Return the [X, Y] coordinate for the center point of the cell that contains the specified text.  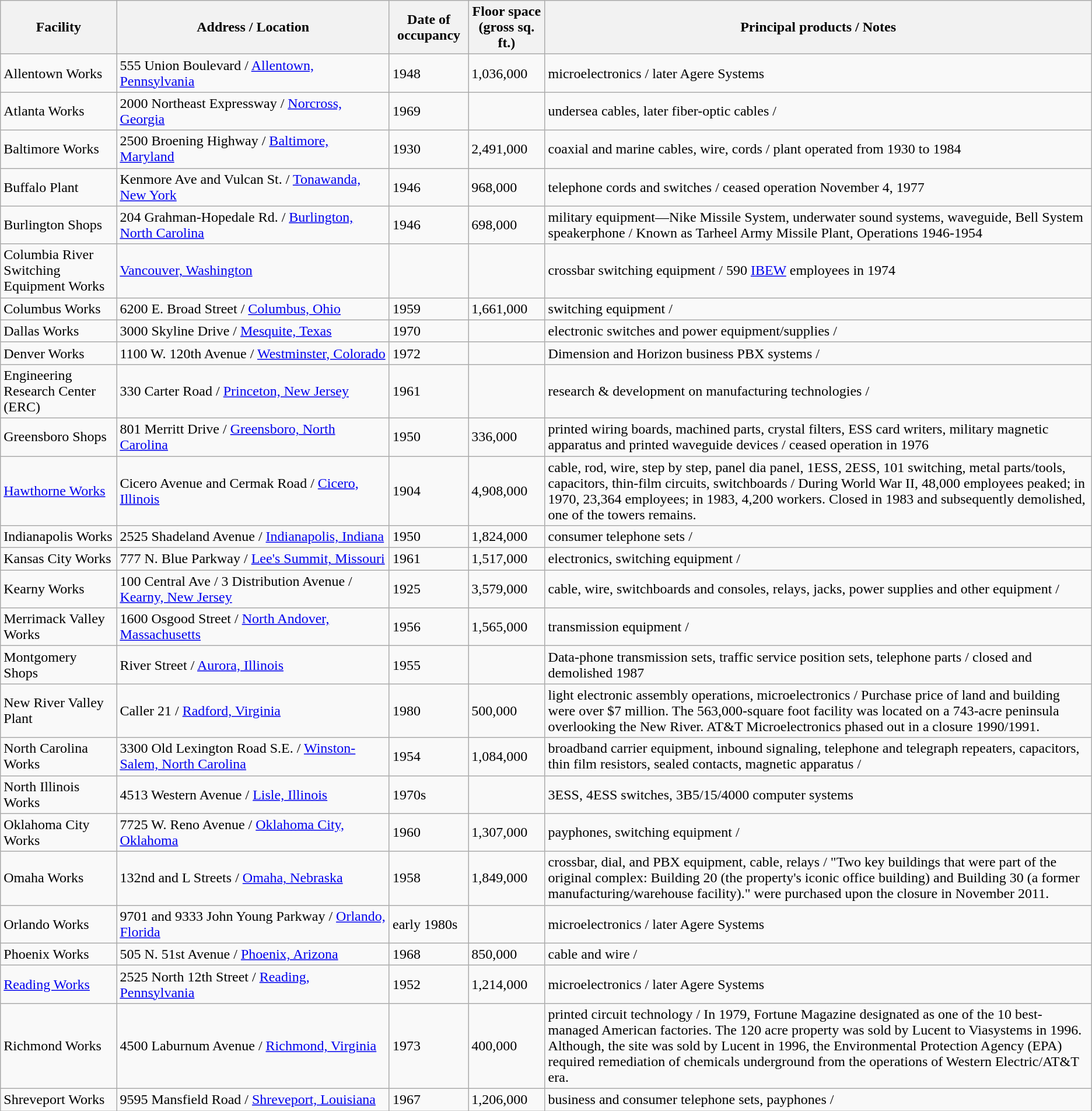
Omaha Works [58, 878]
consumer telephone sets / [818, 537]
Shreveport Works [58, 1099]
Address / Location [253, 27]
500,000 [506, 711]
crossbar switching equipment / 590 IBEW employees in 1974 [818, 271]
3ESS, 4ESS switches, 3B5/15/4000 computer systems [818, 795]
Columbus Works [58, 309]
Greensboro Shops [58, 436]
1958 [428, 878]
Data-phone transmission sets, traffic service position sets, telephone parts / closed and demolished 1987 [818, 665]
Cicero Avenue and Cermak Road / Cicero, Illinois [253, 491]
Dallas Works [58, 331]
555 Union Boulevard / Allentown, Pennsylvania [253, 74]
business and consumer telephone sets, payphones / [818, 1099]
Phoenix Works [58, 954]
3000 Skyline Drive / Mesquite, Texas [253, 331]
1100 W. 120th Avenue / Westminster, Colorado [253, 353]
Orlando Works [58, 924]
Richmond Works [58, 1046]
switching equipment / [818, 309]
Dimension and Horizon business PBX systems / [818, 353]
1948 [428, 74]
Reading Works [58, 984]
telephone cords and switches / ceased operation November 4, 1977 [818, 187]
Allentown Works [58, 74]
electronics, switching equipment / [818, 559]
1,036,000 [506, 74]
Burlington Shops [58, 225]
cable and wire / [818, 954]
Oklahoma City Works [58, 832]
early 1980s [428, 924]
cable, wire, switchboards and consoles, relays, jacks, power supplies and other equipment / [818, 589]
9701 and 9333 John Young Parkway / Orlando, Florida [253, 924]
204 Grahman-Hopedale Rd. / Burlington, North Carolina [253, 225]
Floor space(gross sq. ft.) [506, 27]
Hawthorne Works [58, 491]
Engineering Research Center (ERC) [58, 391]
Principal products / Notes [818, 27]
698,000 [506, 225]
New River Valley Plant [58, 711]
North Illinois Works [58, 795]
Kearny Works [58, 589]
850,000 [506, 954]
1,661,000 [506, 309]
North Carolina Works [58, 756]
1960 [428, 832]
1,849,000 [506, 878]
505 N. 51st Avenue / Phoenix, Arizona [253, 954]
Baltimore Works [58, 149]
Merrimack Valley Works [58, 627]
1952 [428, 984]
Atlanta Works [58, 111]
1,824,000 [506, 537]
undersea cables, later fiber-optic cables / [818, 111]
400,000 [506, 1046]
2525 Shadeland Avenue / Indianapolis, Indiana [253, 537]
Denver Works [58, 353]
2525 North 12th Street / Reading, Pennsylvania [253, 984]
Columbia River Switching Equipment Works [58, 271]
100 Central Ave / 3 Distribution Avenue / Kearny, New Jersey [253, 589]
4,908,000 [506, 491]
1969 [428, 111]
1980 [428, 711]
1925 [428, 589]
1968 [428, 954]
3300 Old Lexington Road S.E. / Winston-Salem, North Carolina [253, 756]
6200 E. Broad Street / Columbus, Ohio [253, 309]
Vancouver, Washington [253, 271]
1,517,000 [506, 559]
968,000 [506, 187]
1,565,000 [506, 627]
7725 W. Reno Avenue / Oklahoma City, Oklahoma [253, 832]
1954 [428, 756]
Facility [58, 27]
4500 Laburnum Avenue / Richmond, Virginia [253, 1046]
Indianapolis Works [58, 537]
research & development on manufacturing technologies / [818, 391]
9595 Mansfield Road / Shreveport, Louisiana [253, 1099]
132nd and L Streets / Omaha, Nebraska [253, 878]
2500 Broening Highway / Baltimore, Maryland [253, 149]
Kansas City Works [58, 559]
payphones, switching equipment / [818, 832]
Caller 21 / Radford, Virginia [253, 711]
coaxial and marine cables, wire, cords / plant operated from 1930 to 1984 [818, 149]
1,084,000 [506, 756]
1967 [428, 1099]
Montgomery Shops [58, 665]
1959 [428, 309]
1970 [428, 331]
4513 Western Avenue / Lisle, Illinois [253, 795]
Buffalo Plant [58, 187]
2000 Northeast Expressway / Norcross, Georgia [253, 111]
Kenmore Ave and Vulcan St. / Tonawanda, New York [253, 187]
1,206,000 [506, 1099]
Date of occupancy [428, 27]
330 Carter Road / Princeton, New Jersey [253, 391]
1930 [428, 149]
2,491,000 [506, 149]
1,214,000 [506, 984]
336,000 [506, 436]
3,579,000 [506, 589]
1,307,000 [506, 832]
1955 [428, 665]
1973 [428, 1046]
1956 [428, 627]
777 N. Blue Parkway / Lee's Summit, Missouri [253, 559]
1904 [428, 491]
1972 [428, 353]
1970s [428, 795]
transmission equipment / [818, 627]
River Street / Aurora, Illinois [253, 665]
1600 Osgood Street / North Andover, Massachusetts [253, 627]
801 Merritt Drive / Greensboro, North Carolina [253, 436]
electronic switches and power equipment/supplies / [818, 331]
